Return (x, y) of the center of cell containing provided text 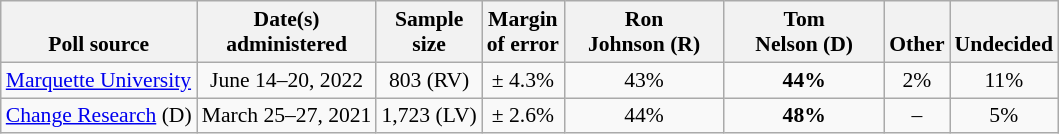
Change Research (D) (99, 116)
11% (1004, 80)
48% (804, 116)
1,723 (LV) (428, 116)
Poll source (99, 32)
RonJohnson (R) (644, 32)
2% (916, 80)
Other (916, 32)
March 25–27, 2021 (287, 116)
June 14–20, 2022 (287, 80)
5% (1004, 116)
803 (RV) (428, 80)
– (916, 116)
43% (644, 80)
Undecided (1004, 32)
Date(s)administered (287, 32)
± 4.3% (523, 80)
Samplesize (428, 32)
Marquette University (99, 80)
Marginof error (523, 32)
± 2.6% (523, 116)
TomNelson (D) (804, 32)
